Scan for the cell matching the given text and deliver its (X, Y) coordinate at center. 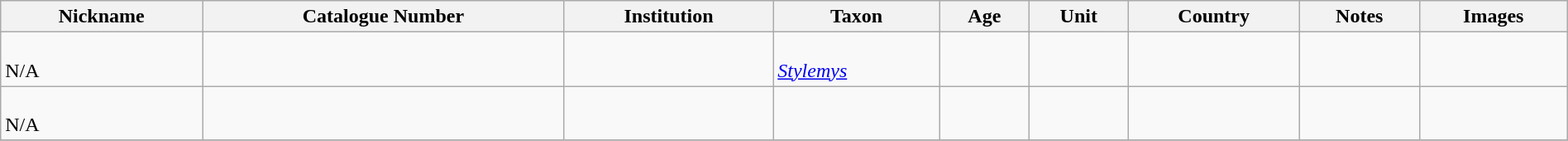
Unit (1078, 17)
Images (1494, 17)
Catalogue Number (384, 17)
Taxon (857, 17)
Notes (1360, 17)
Nickname (102, 17)
Country (1214, 17)
Age (984, 17)
Stylemys (857, 60)
Institution (668, 17)
